Find where the given text appears and provide that cell's center as (x, y) coordinate. 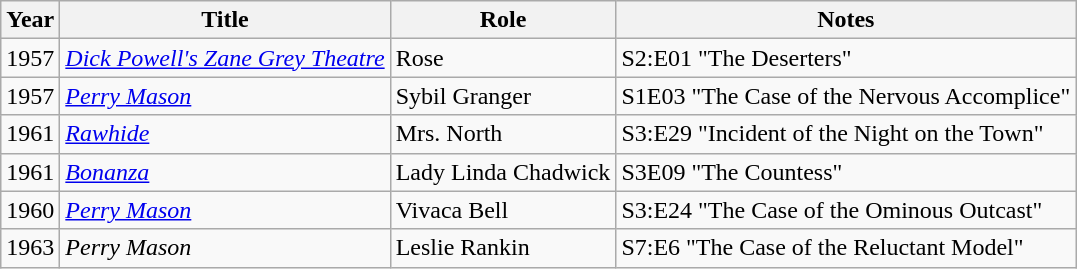
1963 (30, 248)
Rose (503, 58)
Sybil Granger (503, 96)
Lady Linda Chadwick (503, 172)
Leslie Rankin (503, 248)
Vivaca Bell (503, 210)
Rawhide (225, 134)
1960 (30, 210)
Dick Powell's Zane Grey Theatre (225, 58)
S3E09 "The Countess" (846, 172)
S1E03 "The Case of the Nervous Accomplice" (846, 96)
S3:E24 "The Case of the Ominous Outcast" (846, 210)
Mrs. North (503, 134)
Notes (846, 20)
Title (225, 20)
Role (503, 20)
S3:E29 "Incident of the Night on the Town" (846, 134)
Year (30, 20)
Bonanza (225, 172)
S2:E01 "The Deserters" (846, 58)
S7:E6 "The Case of the Reluctant Model" (846, 248)
